Return (x, y) of the center of cell containing provided text 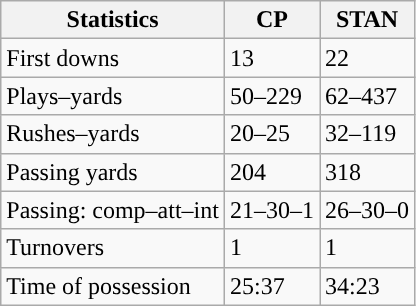
21–30–1 (272, 210)
25:37 (272, 286)
20–25 (272, 134)
318 (368, 172)
Time of possession (113, 286)
Rushes–yards (113, 134)
Passing yards (113, 172)
62–437 (368, 96)
Passing: comp–att–int (113, 210)
Plays–yards (113, 96)
Turnovers (113, 248)
204 (272, 172)
First downs (113, 58)
CP (272, 20)
13 (272, 58)
22 (368, 58)
26–30–0 (368, 210)
32–119 (368, 134)
50–229 (272, 96)
34:23 (368, 286)
Statistics (113, 20)
STAN (368, 20)
